From the cell containing the given text, extract its center point as (X, Y) coordinate. 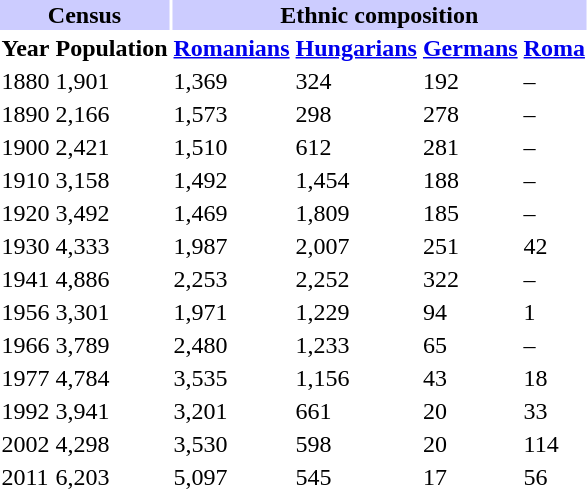
4,333 (112, 246)
1880 (26, 81)
Romanians (232, 48)
1977 (26, 378)
278 (470, 114)
Population (112, 48)
3,535 (232, 378)
1900 (26, 147)
3,789 (112, 345)
2,253 (232, 279)
Year (26, 48)
1930 (26, 246)
3,301 (112, 312)
185 (470, 213)
1 (554, 312)
65 (470, 345)
43 (470, 378)
1941 (26, 279)
3,158 (112, 180)
598 (356, 444)
1992 (26, 411)
2002 (26, 444)
1956 (26, 312)
1,971 (232, 312)
192 (470, 81)
281 (470, 147)
1,454 (356, 180)
1,369 (232, 81)
Ethnic composition (379, 15)
2,480 (232, 345)
2,166 (112, 114)
Hungarians (356, 48)
1,573 (232, 114)
612 (356, 147)
42 (554, 246)
1966 (26, 345)
1,492 (232, 180)
1,987 (232, 246)
2,421 (112, 147)
114 (554, 444)
1890 (26, 114)
1,901 (112, 81)
1,233 (356, 345)
18 (554, 378)
4,886 (112, 279)
33 (554, 411)
298 (356, 114)
4,298 (112, 444)
1920 (26, 213)
3,530 (232, 444)
322 (470, 279)
2,252 (356, 279)
1,229 (356, 312)
94 (470, 312)
1910 (26, 180)
Roma (554, 48)
1,809 (356, 213)
3,492 (112, 213)
661 (356, 411)
Census (84, 15)
2,007 (356, 246)
Germans (470, 48)
1,469 (232, 213)
3,201 (232, 411)
1,510 (232, 147)
251 (470, 246)
3,941 (112, 411)
188 (470, 180)
1,156 (356, 378)
324 (356, 81)
4,784 (112, 378)
